Locate the cell with the specified text and output its [X, Y] center coordinate. 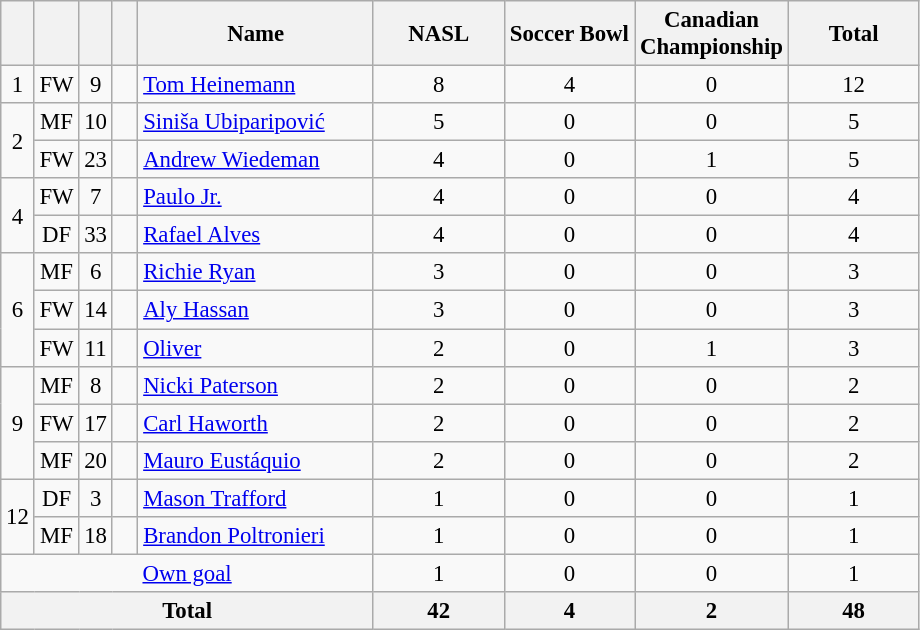
Name [256, 34]
10 [96, 122]
Nicki Paterson [256, 385]
Richie Ryan [256, 273]
NASL [438, 34]
Rafael Alves [256, 235]
42 [438, 611]
Mauro Eustáquio [256, 460]
Paulo Jr. [256, 197]
Mason Trafford [256, 498]
48 [854, 611]
Soccer Bowl [570, 34]
Canadian Championship [712, 34]
7 [96, 197]
33 [96, 235]
Tom Heinemann [256, 85]
Carl Haworth [256, 423]
Brandon Poltronieri [256, 536]
17 [96, 423]
Andrew Wiedeman [256, 160]
11 [96, 348]
23 [96, 160]
14 [96, 310]
Aly Hassan [256, 310]
20 [96, 460]
Siniša Ubiparipović [256, 122]
Oliver [256, 348]
18 [96, 536]
Own goal [188, 573]
